For the text-containing cell, return its midpoint in [X, Y] coordinate format. 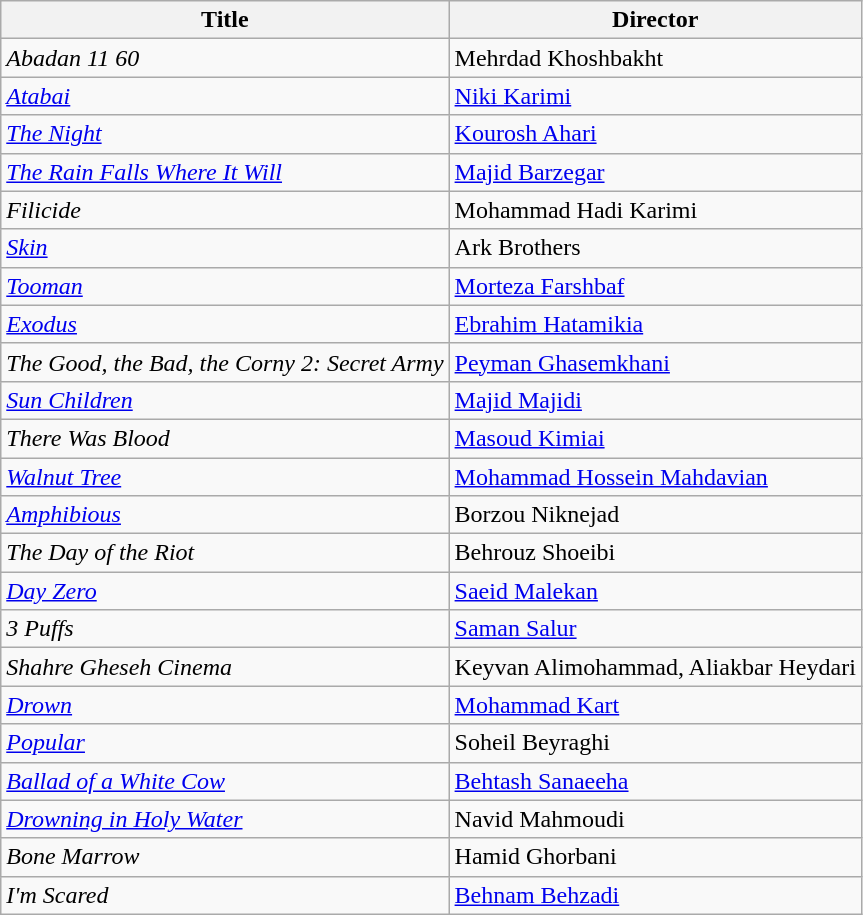
Morteza Farshbaf [655, 286]
Popular [225, 743]
Atabai [225, 96]
Borzou Niknejad [655, 515]
Walnut Tree [225, 477]
Hamid Ghorbani [655, 857]
Drown [225, 705]
Abadan 11 60 [225, 58]
Ballad of a White Cow [225, 781]
Ark Brothers [655, 248]
Soheil Beyraghi [655, 743]
Title [225, 20]
Navid Mahmoudi [655, 819]
The Rain Falls Where It Will [225, 172]
Behtash Sanaeeha [655, 781]
Peyman Ghasemkhani [655, 362]
Niki Karimi [655, 96]
Kourosh Ahari [655, 134]
Skin [225, 248]
Shahre Gheseh Cinema [225, 667]
3 Puffs [225, 629]
Behnam Behzadi [655, 895]
Exodus [225, 324]
Sun Children [225, 400]
The Good, the Bad, the Corny 2: Secret Army [225, 362]
Masoud Kimiai [655, 438]
Amphibious [225, 515]
The Night [225, 134]
Keyvan Alimohammad, Aliakbar Heydari [655, 667]
Director [655, 20]
Ebrahim Hatamikia [655, 324]
The Day of the Riot [225, 553]
Behrouz Shoeibi [655, 553]
Tooman [225, 286]
There Was Blood [225, 438]
Bone Marrow [225, 857]
Majid Majidi [655, 400]
Mehrdad Khoshbakht [655, 58]
Majid Barzegar [655, 172]
Saeid Malekan [655, 591]
I'm Scared [225, 895]
Saman Salur [655, 629]
Mohammad Hadi Karimi [655, 210]
Day Zero [225, 591]
Filicide [225, 210]
Mohammad Kart [655, 705]
Mohammad Hossein Mahdavian [655, 477]
Drowning in Holy Water [225, 819]
